Capture the cell that displays the provided text and extract its [X, Y] central coordinate. 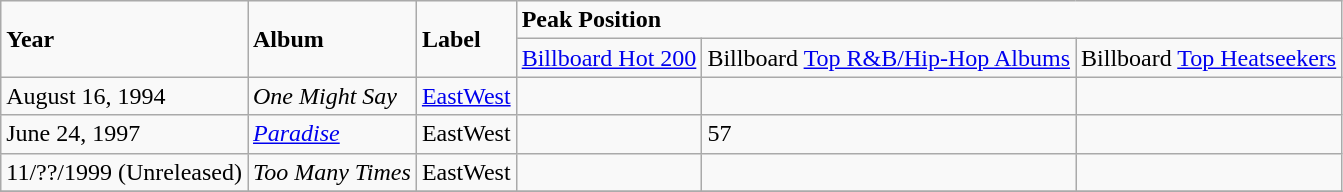
Billboard Top R&B/Hip-Hop Albums [889, 58]
Album [332, 39]
Billboard Hot 200 [609, 58]
11/??/1999 (Unreleased) [124, 172]
Label [466, 39]
One Might Say [332, 96]
August 16, 1994 [124, 96]
Too Many Times [332, 172]
Billboard Top Heatseekers [1209, 58]
Peak Position [929, 20]
Year [124, 39]
June 24, 1997 [124, 134]
Paradise [332, 134]
57 [889, 134]
